Return the (x, y) coordinate for the center point of the cell that contains the specified text.  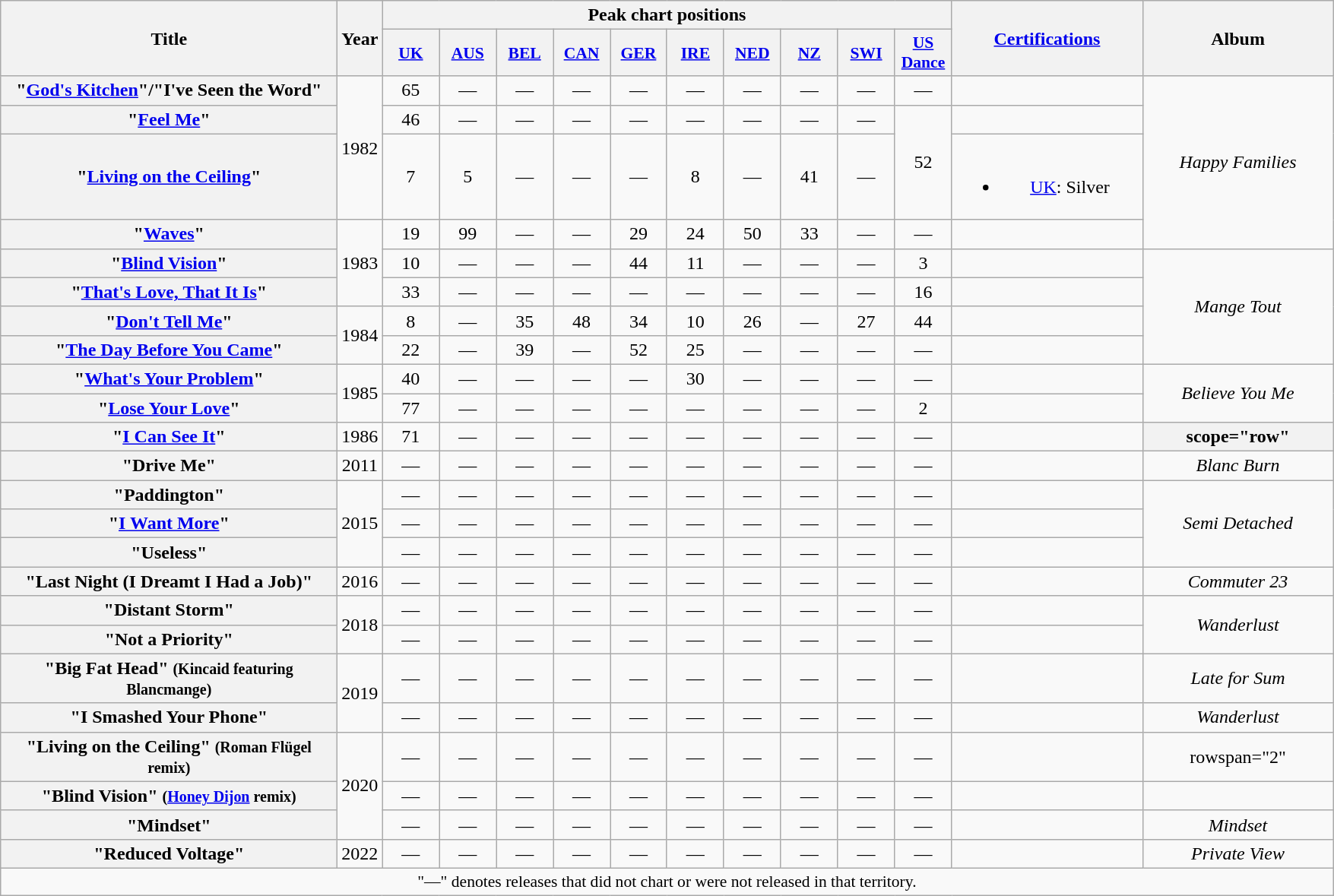
Year (360, 38)
Private View (1237, 853)
2016 (360, 581)
2018 (360, 625)
2 (923, 408)
2022 (360, 853)
Late for Sum (1237, 678)
"I Want More" (169, 524)
GER (638, 53)
30 (695, 378)
"I Smashed Your Phone" (169, 717)
rowspan="2" (1237, 757)
26 (753, 321)
2019 (360, 693)
2020 (360, 786)
1985 (360, 393)
2011 (360, 466)
"Mindset" (169, 825)
1984 (360, 335)
"Waves" (169, 234)
Blanc Burn (1237, 466)
"Not a Priority" (169, 639)
"Distant Storm" (169, 610)
1983 (360, 263)
scope="row" (1237, 437)
1986 (360, 437)
46 (410, 119)
Mange Tout (1237, 306)
35 (524, 321)
48 (582, 321)
Commuter 23 (1237, 581)
"The Day Before You Came" (169, 350)
"Blind Vision" (Honey Dijon remix) (169, 796)
"Big Fat Head" (Kincaid featuring Blancmange) (169, 678)
22 (410, 350)
UK (410, 53)
7 (410, 176)
"Blind Vision" (169, 263)
39 (524, 350)
5 (468, 176)
Believe You Me (1237, 393)
"Don't Tell Me" (169, 321)
"That's Love, That It Is" (169, 292)
AUS (468, 53)
Peak chart positions (667, 15)
Mindset (1237, 825)
27 (867, 321)
"—" denotes releases that did not chart or were not released in that territory. (667, 882)
"I Can See It" (169, 437)
"Drive Me" (169, 466)
Album (1237, 38)
29 (638, 234)
34 (638, 321)
Title (169, 38)
"Useless" (169, 552)
77 (410, 408)
"Feel Me" (169, 119)
"Lose Your Love" (169, 408)
IRE (695, 53)
Semi Detached (1237, 524)
"What's Your Problem" (169, 378)
16 (923, 292)
UK: Silver (1047, 176)
2015 (360, 524)
"Paddington" (169, 495)
SWI (867, 53)
3 (923, 263)
CAN (582, 53)
50 (753, 234)
41 (809, 176)
19 (410, 234)
25 (695, 350)
US Dance (923, 53)
"God's Kitchen"/"I've Seen the Word" (169, 90)
Happy Families (1237, 163)
BEL (524, 53)
"Reduced Voltage" (169, 853)
1982 (360, 147)
40 (410, 378)
65 (410, 90)
"Last Night (I Dreamt I Had a Job)" (169, 581)
24 (695, 234)
11 (695, 263)
99 (468, 234)
Certifications (1047, 38)
NZ (809, 53)
NED (753, 53)
71 (410, 437)
"Living on the Ceiling" (169, 176)
"Living on the Ceiling" (Roman Flügel remix) (169, 757)
